Extract the (X, Y) coordinate from the center of the cell holding the provided text.  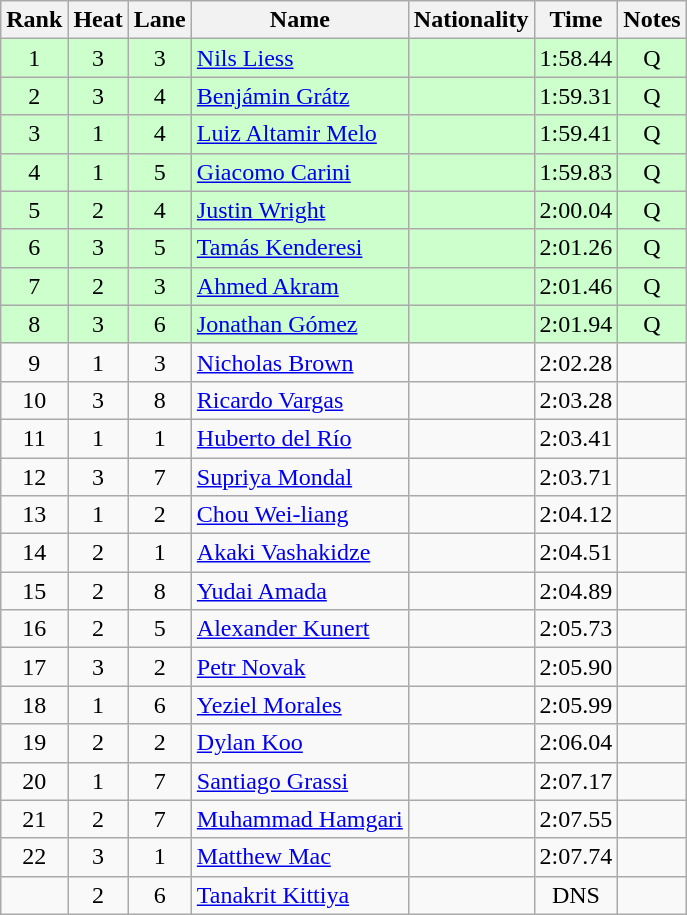
2:01.26 (576, 248)
2:05.99 (576, 705)
Jonathan Gómez (300, 324)
2:04.12 (576, 515)
2:07.55 (576, 819)
15 (34, 591)
Matthew Mac (300, 857)
1:58.44 (576, 58)
Luiz Altamir Melo (300, 134)
2:07.17 (576, 781)
Yudai Amada (300, 591)
14 (34, 553)
Ahmed Akram (300, 286)
2:04.51 (576, 553)
1:59.83 (576, 172)
2:01.94 (576, 324)
20 (34, 781)
22 (34, 857)
Heat (98, 20)
2:05.73 (576, 629)
Dylan Koo (300, 743)
Ricardo Vargas (300, 400)
Lane (160, 20)
DNS (576, 895)
10 (34, 400)
17 (34, 667)
2:00.04 (576, 210)
Supriya Mondal (300, 477)
2:07.74 (576, 857)
Justin Wright (300, 210)
Notes (652, 20)
Petr Novak (300, 667)
Akaki Vashakidze (300, 553)
Yeziel Morales (300, 705)
2:02.28 (576, 362)
13 (34, 515)
1:59.31 (576, 96)
Nicholas Brown (300, 362)
Nils Liess (300, 58)
Rank (34, 20)
2:01.46 (576, 286)
2:06.04 (576, 743)
Alexander Kunert (300, 629)
2:03.28 (576, 400)
2:04.89 (576, 591)
18 (34, 705)
11 (34, 438)
Benjámin Grátz (300, 96)
1:59.41 (576, 134)
Tamás Kenderesi (300, 248)
9 (34, 362)
Tanakrit Kittiya (300, 895)
Name (300, 20)
21 (34, 819)
12 (34, 477)
Giacomo Carini (300, 172)
16 (34, 629)
Muhammad Hamgari (300, 819)
2:03.41 (576, 438)
Time (576, 20)
Santiago Grassi (300, 781)
Nationality (471, 20)
Huberto del Río (300, 438)
19 (34, 743)
2:05.90 (576, 667)
2:03.71 (576, 477)
Chou Wei-liang (300, 515)
